Return [x, y] of the center of cell containing provided text 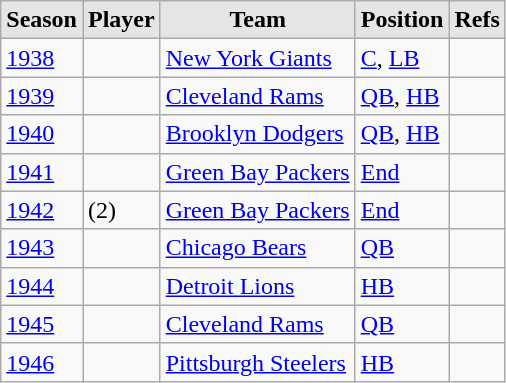
Position [402, 20]
Team [258, 20]
Pittsburgh Steelers [258, 362]
C, LB [402, 58]
1939 [42, 96]
New York Giants [258, 58]
Refs [477, 20]
Brooklyn Dodgers [258, 134]
1938 [42, 58]
(2) [121, 210]
Player [121, 20]
Chicago Bears [258, 248]
1943 [42, 248]
1945 [42, 324]
1940 [42, 134]
Detroit Lions [258, 286]
1941 [42, 172]
1944 [42, 286]
Season [42, 20]
1946 [42, 362]
1942 [42, 210]
